Return [X, Y] of the center of cell containing provided text 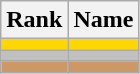
Name [104, 20]
Rank [34, 20]
